Determine the (X, Y) coordinate at the center of the cell enclosing the given text.  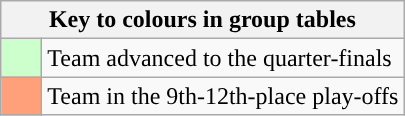
Team advanced to the quarter-finals (223, 58)
Key to colours in group tables (202, 20)
Team in the 9th-12th-place play-offs (223, 96)
